Extract the (X, Y) coordinate from the center of the cell holding the provided text.  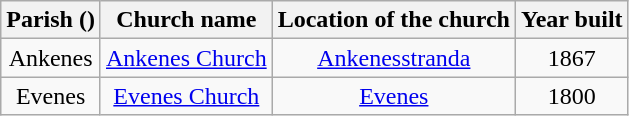
Evenes Church (186, 96)
Location of the church (394, 20)
1800 (572, 96)
Parish () (51, 20)
Ankenesstranda (394, 58)
1867 (572, 58)
Church name (186, 20)
Ankenes Church (186, 58)
Ankenes (51, 58)
Year built (572, 20)
